For the text-containing cell, return its midpoint in (x, y) coordinate format. 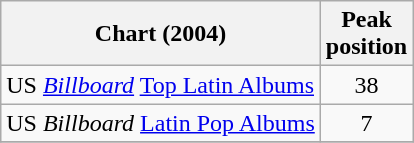
Peakposition (366, 34)
US Billboard Latin Pop Albums (161, 123)
Chart (2004) (161, 34)
7 (366, 123)
US Billboard Top Latin Albums (161, 85)
38 (366, 85)
